Detect which cell encompasses the target text, then output its [x, y] center coordinate. 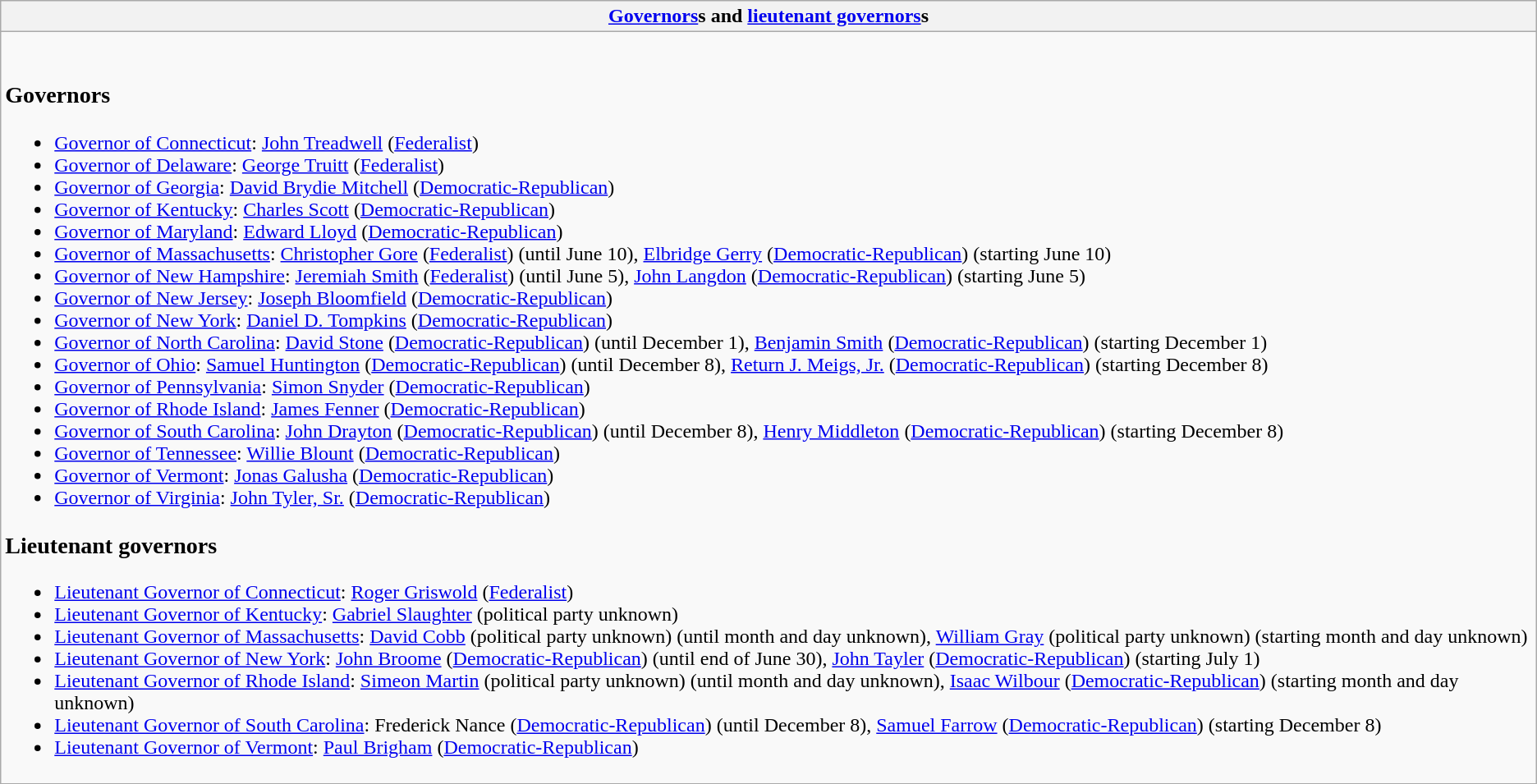
Governorss and lieutenant governorss [768, 16]
